Return [X, Y] of the center of cell containing provided text 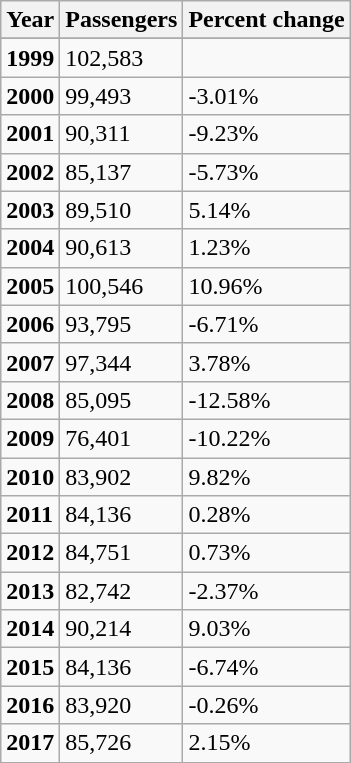
83,920 [122, 705]
-6.74% [266, 667]
-2.37% [266, 591]
Percent change [266, 20]
0.28% [266, 515]
97,344 [122, 362]
-6.71% [266, 324]
2010 [30, 477]
2004 [30, 248]
2007 [30, 362]
3.78% [266, 362]
-9.23% [266, 134]
93,795 [122, 324]
2001 [30, 134]
2017 [30, 743]
2013 [30, 591]
100,546 [122, 286]
9.82% [266, 477]
2011 [30, 515]
89,510 [122, 210]
Year [30, 20]
90,613 [122, 248]
2003 [30, 210]
-0.26% [266, 705]
2000 [30, 96]
2002 [30, 172]
2008 [30, 400]
10.96% [266, 286]
2015 [30, 667]
102,583 [122, 58]
2014 [30, 629]
90,311 [122, 134]
-10.22% [266, 438]
85,726 [122, 743]
90,214 [122, 629]
1.23% [266, 248]
83,902 [122, 477]
2012 [30, 553]
5.14% [266, 210]
9.03% [266, 629]
82,742 [122, 591]
0.73% [266, 553]
-5.73% [266, 172]
1999 [30, 58]
99,493 [122, 96]
85,137 [122, 172]
2.15% [266, 743]
84,751 [122, 553]
-12.58% [266, 400]
2005 [30, 286]
2009 [30, 438]
Passengers [122, 20]
2016 [30, 705]
2006 [30, 324]
-3.01% [266, 96]
76,401 [122, 438]
85,095 [122, 400]
